Capture the cell that displays the provided text and extract its (x, y) central coordinate. 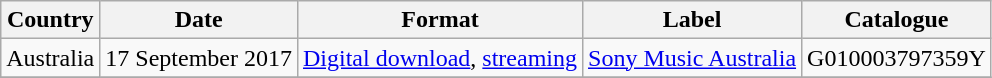
Sony Music Australia (692, 58)
Label (692, 20)
Australia (50, 58)
Country (50, 20)
Catalogue (897, 20)
Digital download, streaming (440, 58)
G010003797359Y (897, 58)
17 September 2017 (199, 58)
Format (440, 20)
Date (199, 20)
